Detect which cell encompasses the target text, then output its [x, y] center coordinate. 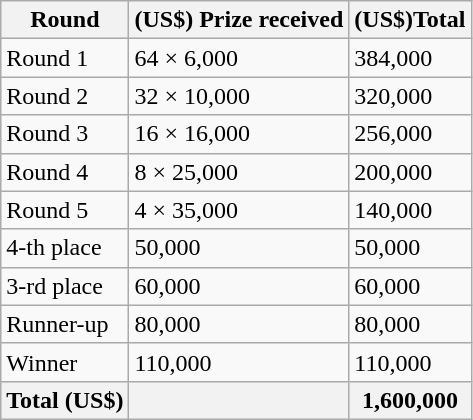
64 × 6,000 [239, 58]
Round 1 [65, 58]
3-rd place [65, 286]
32 × 10,000 [239, 96]
Round 5 [65, 210]
4-th place [65, 248]
(US$)Total [410, 20]
8 × 25,000 [239, 172]
(US$) Prize received [239, 20]
Winner [65, 362]
384,000 [410, 58]
Round 2 [65, 96]
256,000 [410, 134]
Total (US$) [65, 400]
1,600,000 [410, 400]
Round 3 [65, 134]
Runner-up [65, 324]
16 × 16,000 [239, 134]
200,000 [410, 172]
Round 4 [65, 172]
140,000 [410, 210]
Round [65, 20]
320,000 [410, 96]
4 × 35,000 [239, 210]
